Return the (X, Y) coordinate for the center point of the cell that contains the specified text.  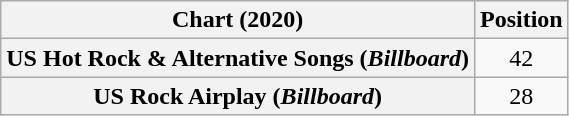
US Hot Rock & Alternative Songs (Billboard) (238, 58)
Position (521, 20)
28 (521, 96)
Chart (2020) (238, 20)
US Rock Airplay (Billboard) (238, 96)
42 (521, 58)
